Scan for the cell matching the given text and deliver its [X, Y] coordinate at center. 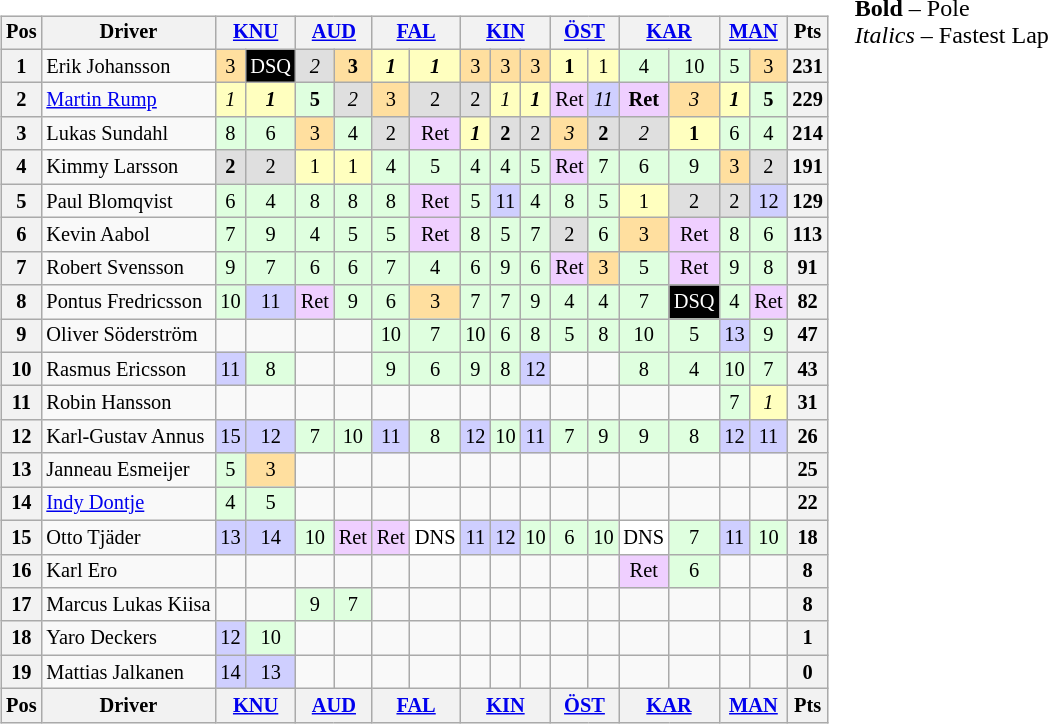
229 [807, 100]
Mattias Jalkanen [128, 672]
Robert Svensson [128, 268]
Robin Hansson [128, 403]
82 [807, 302]
191 [807, 167]
Lukas Sundahl [128, 134]
19 [21, 672]
22 [807, 504]
17 [21, 605]
0 [807, 672]
Karl Ero [128, 571]
Rasmus Ericsson [128, 369]
Janneau Esmeijer [128, 470]
43 [807, 369]
Erik Johansson [128, 66]
231 [807, 66]
Oliver Söderström [128, 336]
129 [807, 201]
Indy Dontje [128, 504]
31 [807, 403]
26 [807, 437]
91 [807, 268]
Paul Blomqvist [128, 201]
Pontus Fredricsson [128, 302]
Kevin Aabol [128, 235]
Kimmy Larsson [128, 167]
Martin Rump [128, 100]
Marcus Lukas Kiisa [128, 605]
214 [807, 134]
Karl-Gustav Annus [128, 437]
Yaro Deckers [128, 638]
47 [807, 336]
25 [807, 470]
113 [807, 235]
Otto Tjäder [128, 537]
16 [21, 571]
